From the cell containing the given text, extract its center point as [X, Y] coordinate. 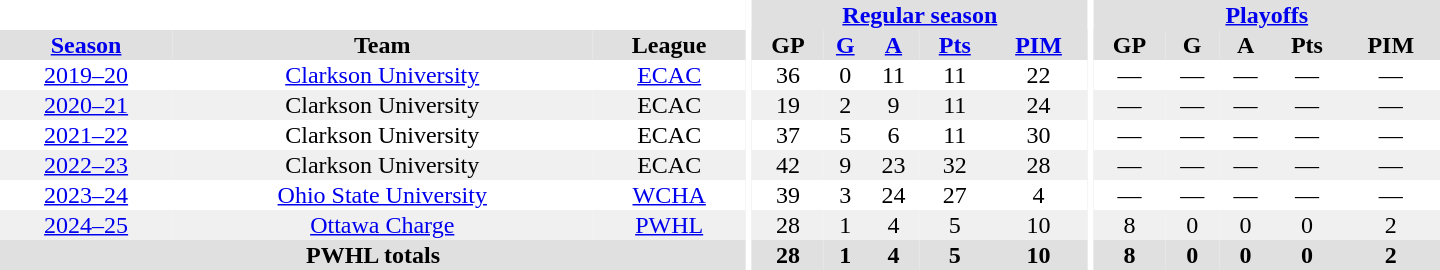
Playoffs [1267, 15]
42 [788, 165]
23 [894, 165]
2019–20 [86, 75]
Regular season [920, 15]
19 [788, 105]
PWHL totals [373, 255]
Team [382, 45]
2022–23 [86, 165]
WCHA [669, 195]
32 [954, 165]
3 [846, 195]
37 [788, 135]
2020–21 [86, 105]
27 [954, 195]
2023–24 [86, 195]
League [669, 45]
Ottawa Charge [382, 225]
6 [894, 135]
39 [788, 195]
2021–22 [86, 135]
PWHL [669, 225]
30 [1038, 135]
2024–25 [86, 225]
Season [86, 45]
22 [1038, 75]
Ohio State University [382, 195]
36 [788, 75]
